Detect which cell encompasses the target text, then output its (X, Y) center coordinate. 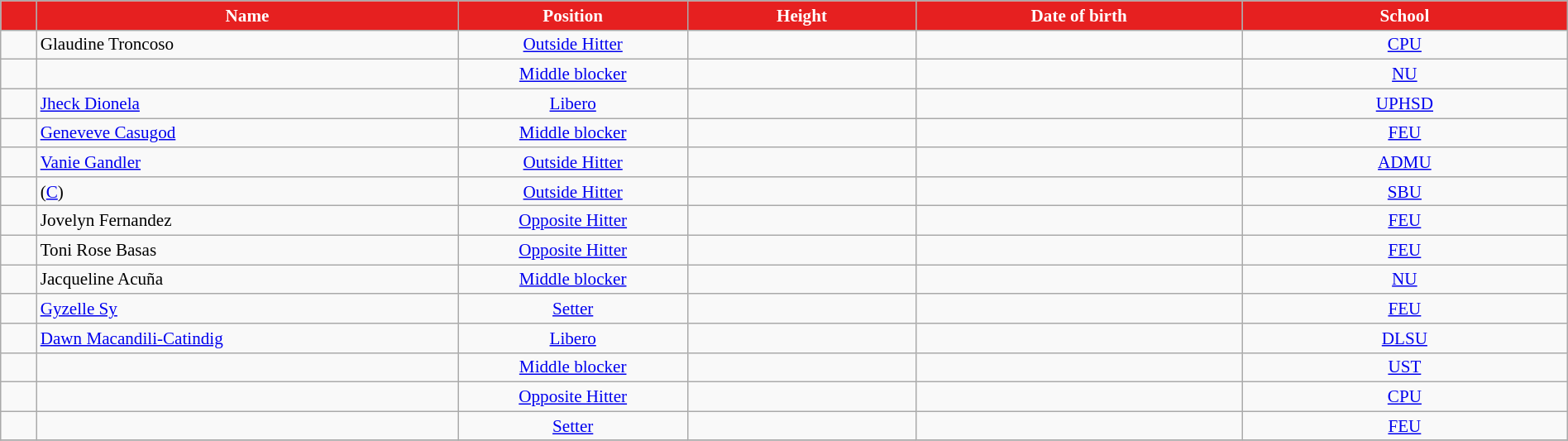
Jovelyn Fernandez (248, 220)
School (1405, 15)
Height (802, 15)
Date of birth (1079, 15)
UST (1405, 367)
Gyzelle Sy (248, 308)
SBU (1405, 190)
UPHSD (1405, 103)
Glaudine Troncoso (248, 45)
(C) (248, 190)
Geneveve Casugod (248, 132)
Dawn Macandili-Catindig (248, 338)
Position (572, 15)
Jheck Dionela (248, 103)
ADMU (1405, 162)
Jacqueline Acuña (248, 280)
Vanie Gandler (248, 162)
Name (248, 15)
Toni Rose Basas (248, 250)
DLSU (1405, 338)
